Capture the cell that displays the provided text and extract its [x, y] central coordinate. 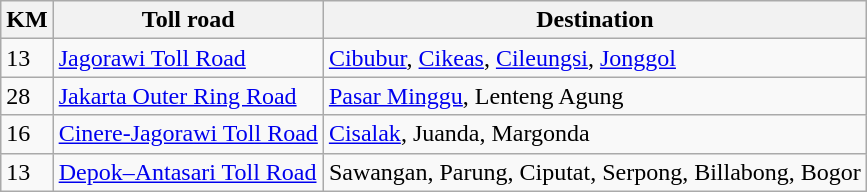
KM [27, 20]
Toll road [188, 20]
Cisalak, Juanda, Margonda [594, 134]
Depok–Antasari Toll Road [188, 172]
28 [27, 96]
Cinere-Jagorawi Toll Road [188, 134]
Pasar Minggu, Lenteng Agung [594, 96]
Jagorawi Toll Road [188, 58]
Sawangan, Parung, Ciputat, Serpong, Billabong, Bogor [594, 172]
16 [27, 134]
Destination [594, 20]
Jakarta Outer Ring Road [188, 96]
Cibubur, Cikeas, Cileungsi, Jonggol [594, 58]
